Return (x, y) of the center of cell containing provided text 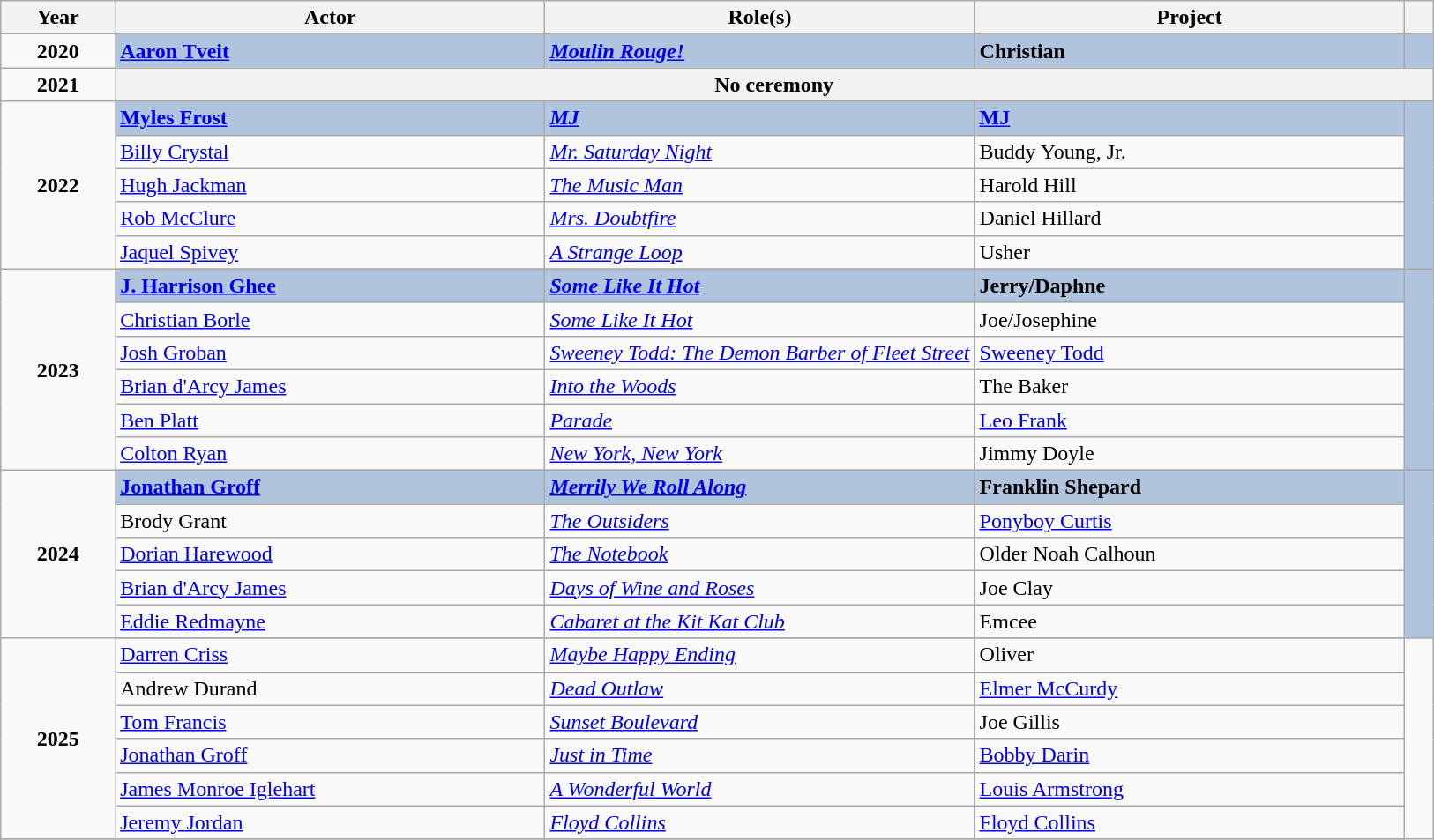
Andrew Durand (330, 688)
Moulin Rouge! (760, 51)
Joe Gillis (1189, 722)
Darren Criss (330, 655)
Rob McClure (330, 219)
Myles Frost (330, 118)
Jaquel Spivey (330, 252)
A Wonderful World (760, 789)
Buddy Young, Jr. (1189, 152)
Harold Hill (1189, 185)
No ceremony (774, 85)
Just in Time (760, 755)
Days of Wine and Roses (760, 588)
2020 (58, 51)
Mrs. Doubtfire (760, 219)
Merrily We Roll Along (760, 487)
Sweeney Todd: The Demon Barber of Fleet Street (760, 353)
Daniel Hillard (1189, 219)
Emcee (1189, 621)
Louis Armstrong (1189, 789)
Mr. Saturday Night (760, 152)
The Baker (1189, 386)
Ponyboy Curtis (1189, 521)
The Outsiders (760, 521)
Dorian Harewood (330, 554)
Tom Francis (330, 722)
Ben Platt (330, 420)
Leo Frank (1189, 420)
2025 (58, 739)
Usher (1189, 252)
2021 (58, 85)
New York, New York (760, 454)
Cabaret at the Kit Kat Club (760, 621)
Joe Clay (1189, 588)
Actor (330, 18)
Josh Groban (330, 353)
Jeremy Jordan (330, 822)
Aaron Tveit (330, 51)
Christian Borle (330, 319)
Jerry/Daphne (1189, 286)
Year (58, 18)
Dead Outlaw (760, 688)
Bobby Darin (1189, 755)
A Strange Loop (760, 252)
Joe/Josephine (1189, 319)
Parade (760, 420)
Into the Woods (760, 386)
Elmer McCurdy (1189, 688)
Role(s) (760, 18)
James Monroe Iglehart (330, 789)
Colton Ryan (330, 454)
Franklin Shepard (1189, 487)
The Music Man (760, 185)
Hugh Jackman (330, 185)
2022 (58, 185)
Jimmy Doyle (1189, 454)
The Notebook (760, 554)
2023 (58, 369)
2024 (58, 554)
Maybe Happy Ending (760, 655)
J. Harrison Ghee (330, 286)
Project (1189, 18)
Older Noah Calhoun (1189, 554)
Oliver (1189, 655)
Christian (1189, 51)
Billy Crystal (330, 152)
Sunset Boulevard (760, 722)
Eddie Redmayne (330, 621)
Brody Grant (330, 521)
Sweeney Todd (1189, 353)
